Scan for the cell matching the given text and deliver its [X, Y] coordinate at center. 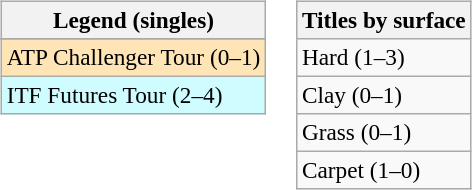
Legend (singles) [133, 20]
Clay (0–1) [384, 95]
Grass (0–1) [384, 133]
Carpet (1–0) [384, 171]
Titles by surface [384, 20]
ATP Challenger Tour (0–1) [133, 57]
Hard (1–3) [384, 57]
ITF Futures Tour (2–4) [133, 95]
